Extract the [X, Y] coordinate from the center of the cell holding the provided text.  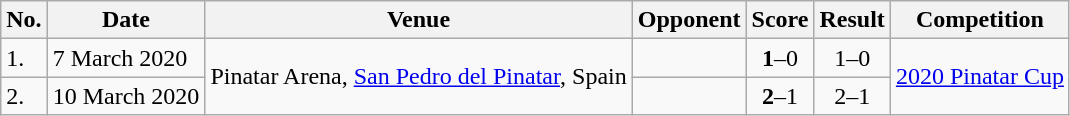
No. [24, 20]
Competition [980, 20]
Date [126, 20]
Opponent [689, 20]
Score [780, 20]
Venue [418, 20]
10 March 2020 [126, 96]
Pinatar Arena, San Pedro del Pinatar, Spain [418, 77]
Result [852, 20]
1. [24, 58]
2020 Pinatar Cup [980, 77]
2. [24, 96]
7 March 2020 [126, 58]
